For the text-containing cell, return its midpoint in [x, y] coordinate format. 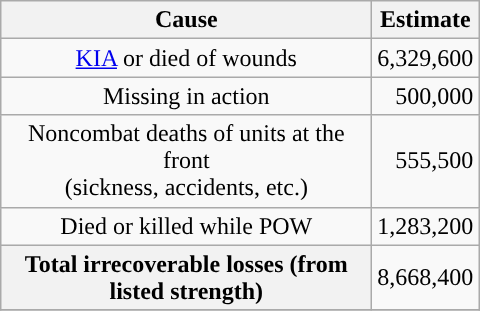
555,500 [426, 161]
Noncombat deaths of units at the front(sickness, accidents, etc.) [186, 161]
KIA or died of wounds [186, 58]
6,329,600 [426, 58]
Died or killed while POW [186, 226]
Cause [186, 20]
Total irrecoverable losses (from listed strength) [186, 278]
1,283,200 [426, 226]
Estimate [426, 20]
8,668,400 [426, 278]
Missing in action [186, 96]
500,000 [426, 96]
